For the text-containing cell, return its midpoint in [X, Y] coordinate format. 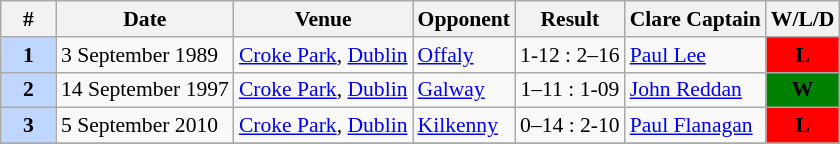
1-12 : 2–16 [570, 55]
Clare Captain [696, 19]
3 September 1989 [145, 55]
Opponent [464, 19]
2 [28, 90]
1 [28, 55]
Offaly [464, 55]
W [803, 90]
Paul Lee [696, 55]
3 [28, 126]
Galway [464, 90]
14 September 1997 [145, 90]
1–11 : 1-09 [570, 90]
0–14 : 2-10 [570, 126]
Paul Flanagan [696, 126]
John Reddan [696, 90]
Result [570, 19]
Date [145, 19]
Venue [324, 19]
5 September 2010 [145, 126]
Kilkenny [464, 126]
# [28, 19]
W/L/D [803, 19]
